Output the (x, y) coordinate of the center of the cell containing the given text.  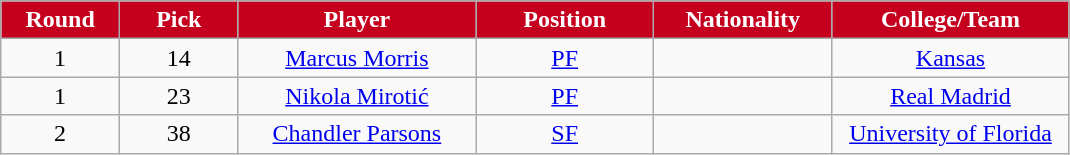
Real Madrid (950, 96)
Marcus Morris (356, 58)
Round (60, 20)
38 (178, 134)
Pick (178, 20)
Kansas (950, 58)
University of Florida (950, 134)
14 (178, 58)
SF (565, 134)
College/Team (950, 20)
Nikola Mirotić (356, 96)
Nationality (743, 20)
Player (356, 20)
2 (60, 134)
23 (178, 96)
Chandler Parsons (356, 134)
Position (565, 20)
